Capture the cell that displays the provided text and extract its [x, y] central coordinate. 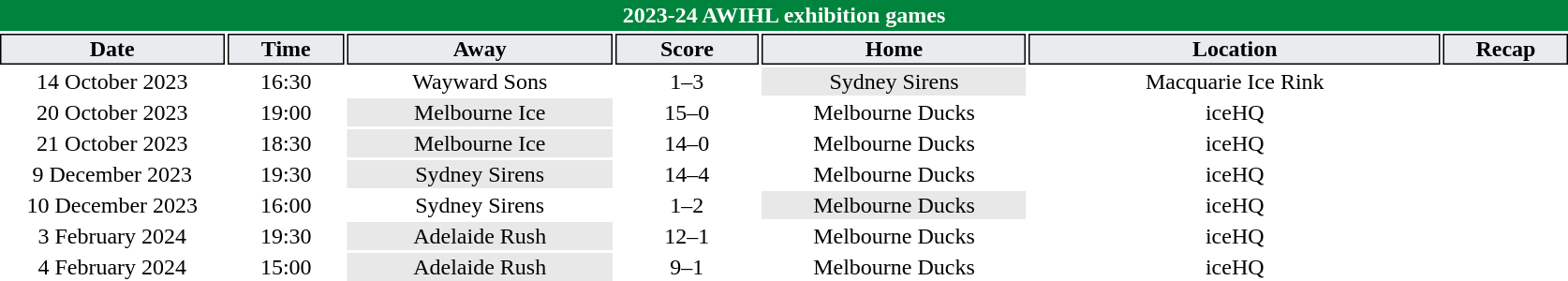
14–4 [687, 174]
2023-24 AWIHL exhibition games [784, 15]
Home [894, 49]
Time [287, 49]
Recap [1506, 49]
Macquarie Ice Rink [1235, 81]
16:30 [287, 81]
4 February 2024 [112, 267]
14–0 [687, 143]
12–1 [687, 236]
1–2 [687, 205]
Location [1235, 49]
15:00 [287, 267]
14 October 2023 [112, 81]
18:30 [287, 143]
20 October 2023 [112, 112]
Score [687, 49]
10 December 2023 [112, 205]
Wayward Sons [480, 81]
Date [112, 49]
21 October 2023 [112, 143]
15–0 [687, 112]
9 December 2023 [112, 174]
3 February 2024 [112, 236]
9–1 [687, 267]
1–3 [687, 81]
16:00 [287, 205]
19:00 [287, 112]
Away [480, 49]
